Scan for the cell matching the given text and deliver its [X, Y] coordinate at center. 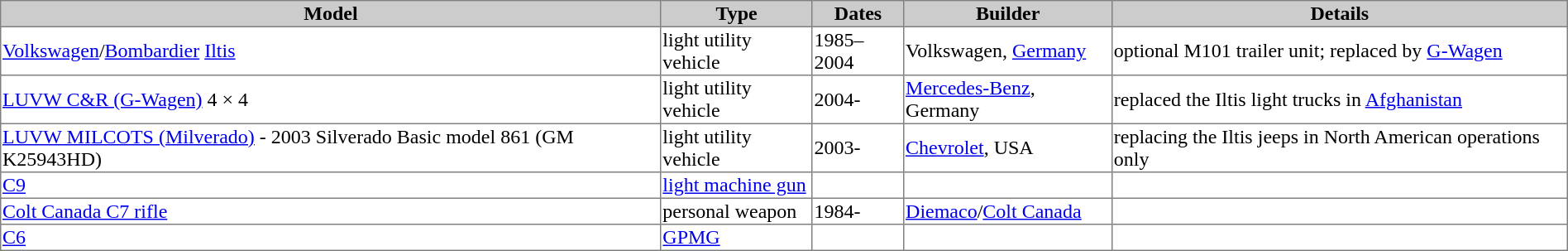
Builder [1008, 14]
GPMG [736, 238]
replaced the Iltis light trucks in Afghanistan [1340, 99]
Volkswagen, Germany [1008, 51]
light machine gun [736, 186]
Volkswagen/Bombardier Iltis [331, 51]
LUVW C&R (G-Wagen) 4 × 4 [331, 99]
LUVW MILCOTS (Milverado) - 2003 Silverado Basic model 861 (GM K25943HD) [331, 147]
Model [331, 14]
Mercedes-Benz, Germany [1008, 99]
2003- [858, 147]
replacing the Iltis jeeps in North American operations only [1340, 147]
personal weapon [736, 211]
2004- [858, 99]
C6 [331, 238]
Chevrolet, USA [1008, 147]
C9 [331, 186]
1985–2004 [858, 51]
1984- [858, 211]
Colt Canada C7 rifle [331, 211]
Type [736, 14]
Diemaco/Colt Canada [1008, 211]
Details [1340, 14]
optional M101 trailer unit; replaced by G-Wagen [1340, 51]
Dates [858, 14]
